Find where the given text appears and provide that cell's center as (X, Y) coordinate. 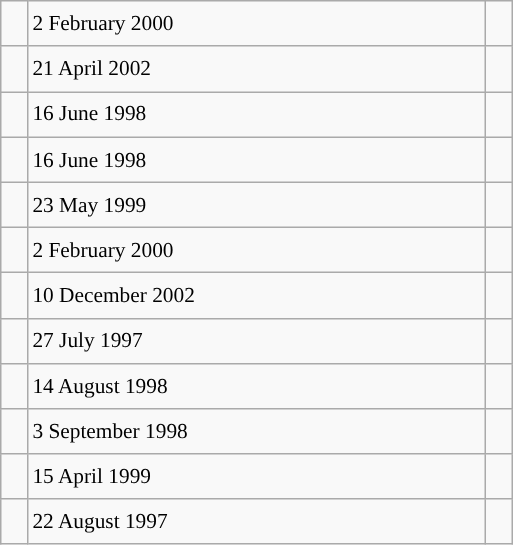
14 August 1998 (256, 386)
15 April 1999 (256, 476)
27 July 1997 (256, 340)
22 August 1997 (256, 522)
23 May 1999 (256, 204)
3 September 1998 (256, 432)
10 December 2002 (256, 296)
21 April 2002 (256, 68)
